Return the (X, Y) coordinate for the center point of the cell that contains the specified text.  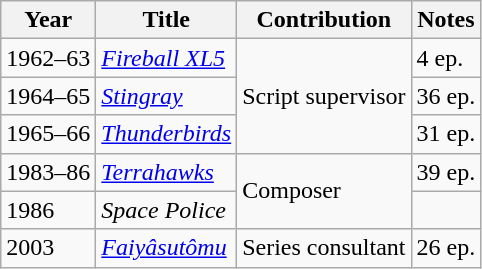
Composer (324, 191)
1964–65 (48, 96)
Stingray (166, 96)
1983–86 (48, 172)
2003 (48, 248)
Title (166, 20)
Faiyâsutômu (166, 248)
Space Police (166, 210)
Notes (446, 20)
Year (48, 20)
1962–63 (48, 58)
Thunderbirds (166, 134)
26 ep. (446, 248)
31 ep. (446, 134)
1965–66 (48, 134)
Terrahawks (166, 172)
4 ep. (446, 58)
Contribution (324, 20)
36 ep. (446, 96)
1986 (48, 210)
Series consultant (324, 248)
39 ep. (446, 172)
Fireball XL5 (166, 58)
Script supervisor (324, 96)
